Provide the [x, y] coordinate of the cell's center where the given text is located.  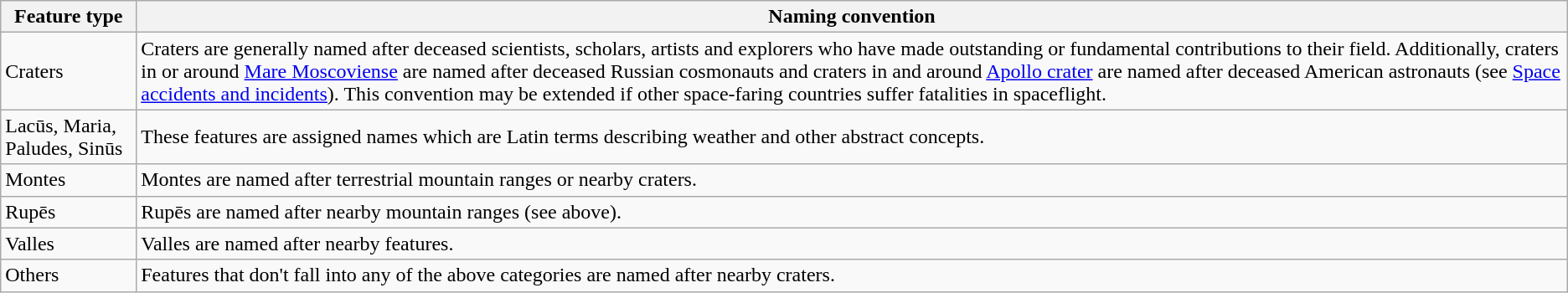
Naming convention [853, 17]
Rupēs are named after nearby mountain ranges (see above). [853, 212]
Valles are named after nearby features. [853, 244]
Lacūs, Maria, Paludes, Sinūs [69, 137]
Craters [69, 71]
These features are assigned names which are Latin terms describing weather and other abstract concepts. [853, 137]
Features that don't fall into any of the above categories are named after nearby craters. [853, 275]
Valles [69, 244]
Montes are named after terrestrial mountain ranges or nearby craters. [853, 180]
Others [69, 275]
Montes [69, 180]
Feature type [69, 17]
Rupēs [69, 212]
